Search for the cell housing the specified text and yield its (x, y) center coordinate. 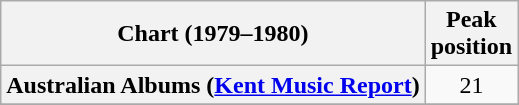
21 (471, 85)
Australian Albums (Kent Music Report) (213, 85)
Peak position (471, 34)
Chart (1979–1980) (213, 34)
